Extract the (x, y) coordinate from the center of the cell holding the provided text.  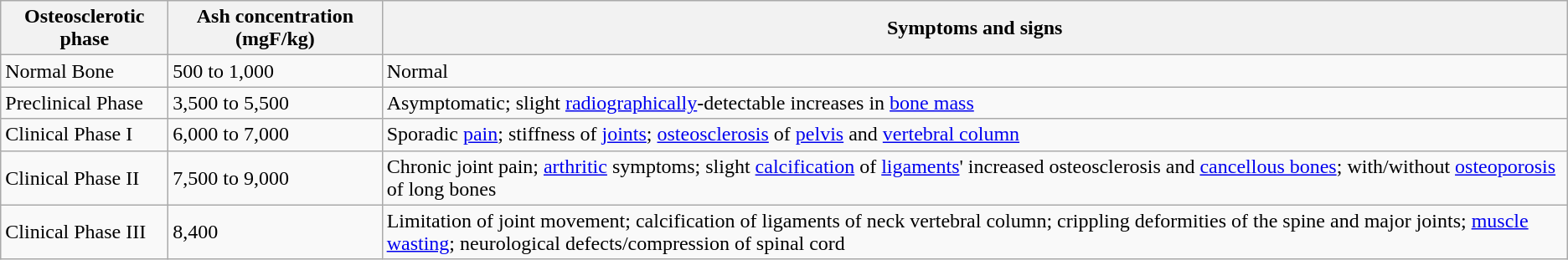
6,000 to 7,000 (275, 135)
Clinical Phase II (85, 177)
Asymptomatic; slight radiographically-detectable increases in bone mass (975, 103)
Clinical Phase I (85, 135)
Symptoms and signs (975, 28)
7,500 to 9,000 (275, 177)
3,500 to 5,500 (275, 103)
Sporadic pain; stiffness of joints; osteosclerosis of pelvis and vertebral column (975, 135)
Osteosclerotic phase (85, 28)
Preclinical Phase (85, 103)
Ash concentration (mgF/kg) (275, 28)
8,400 (275, 232)
Normal (975, 71)
Clinical Phase III (85, 232)
500 to 1,000 (275, 71)
Normal Bone (85, 71)
